Return (X, Y) of the center of cell containing provided text 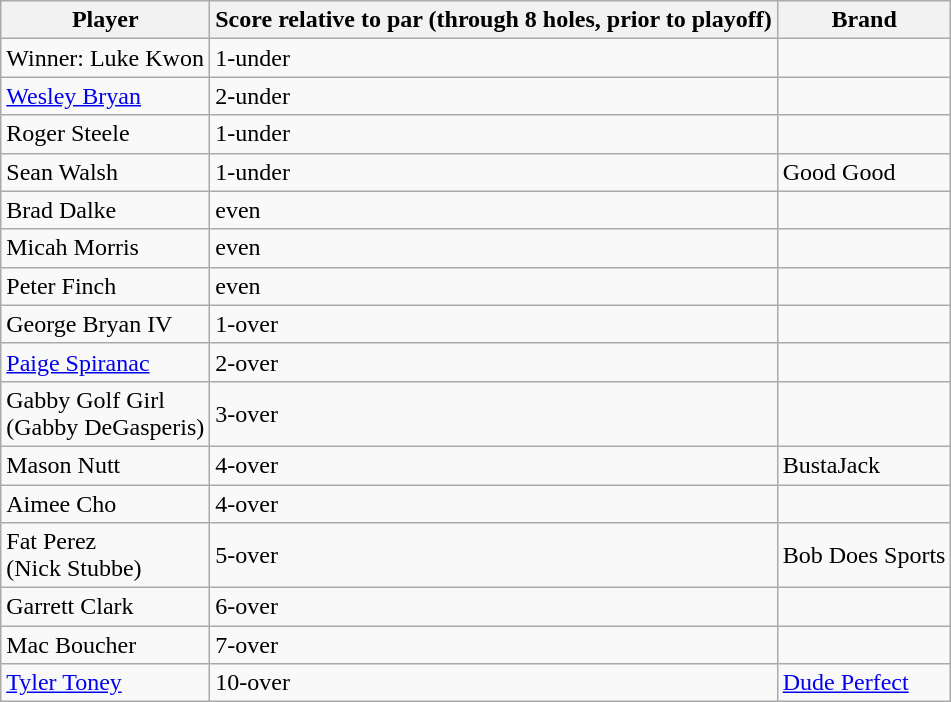
Peter Finch (106, 286)
Score relative to par (through 8 holes, prior to playoff) (494, 20)
Micah Morris (106, 248)
10-over (494, 683)
Good Good (864, 172)
George Bryan IV (106, 324)
Gabby Golf Girl(Gabby DeGasperis) (106, 414)
Brand (864, 20)
Sean Walsh (106, 172)
Tyler Toney (106, 683)
Brad Dalke (106, 210)
2-over (494, 362)
3-over (494, 414)
6-over (494, 607)
Dude Perfect (864, 683)
Roger Steele (106, 134)
Garrett Clark (106, 607)
BustaJack (864, 465)
Mason Nutt (106, 465)
Aimee Cho (106, 503)
Mac Boucher (106, 645)
Bob Does Sports (864, 556)
Fat Perez(Nick Stubbe) (106, 556)
Player (106, 20)
5-over (494, 556)
1-over (494, 324)
2-under (494, 96)
7-over (494, 645)
Wesley Bryan (106, 96)
Paige Spiranac (106, 362)
Winner: Luke Kwon (106, 58)
